Detect which cell encompasses the target text, then output its [X, Y] center coordinate. 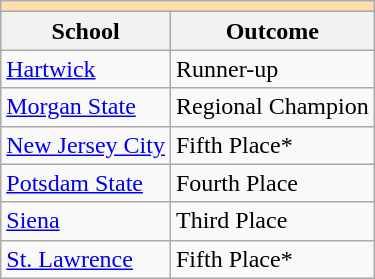
Regional Champion [272, 107]
Hartwick [86, 69]
Morgan State [86, 107]
Runner-up [272, 69]
Fourth Place [272, 183]
New Jersey City [86, 145]
Siena [86, 221]
Third Place [272, 221]
Potsdam State [86, 183]
Outcome [272, 31]
School [86, 31]
St. Lawrence [86, 259]
